Return the (X, Y) coordinate for the center point of the cell that contains the specified text.  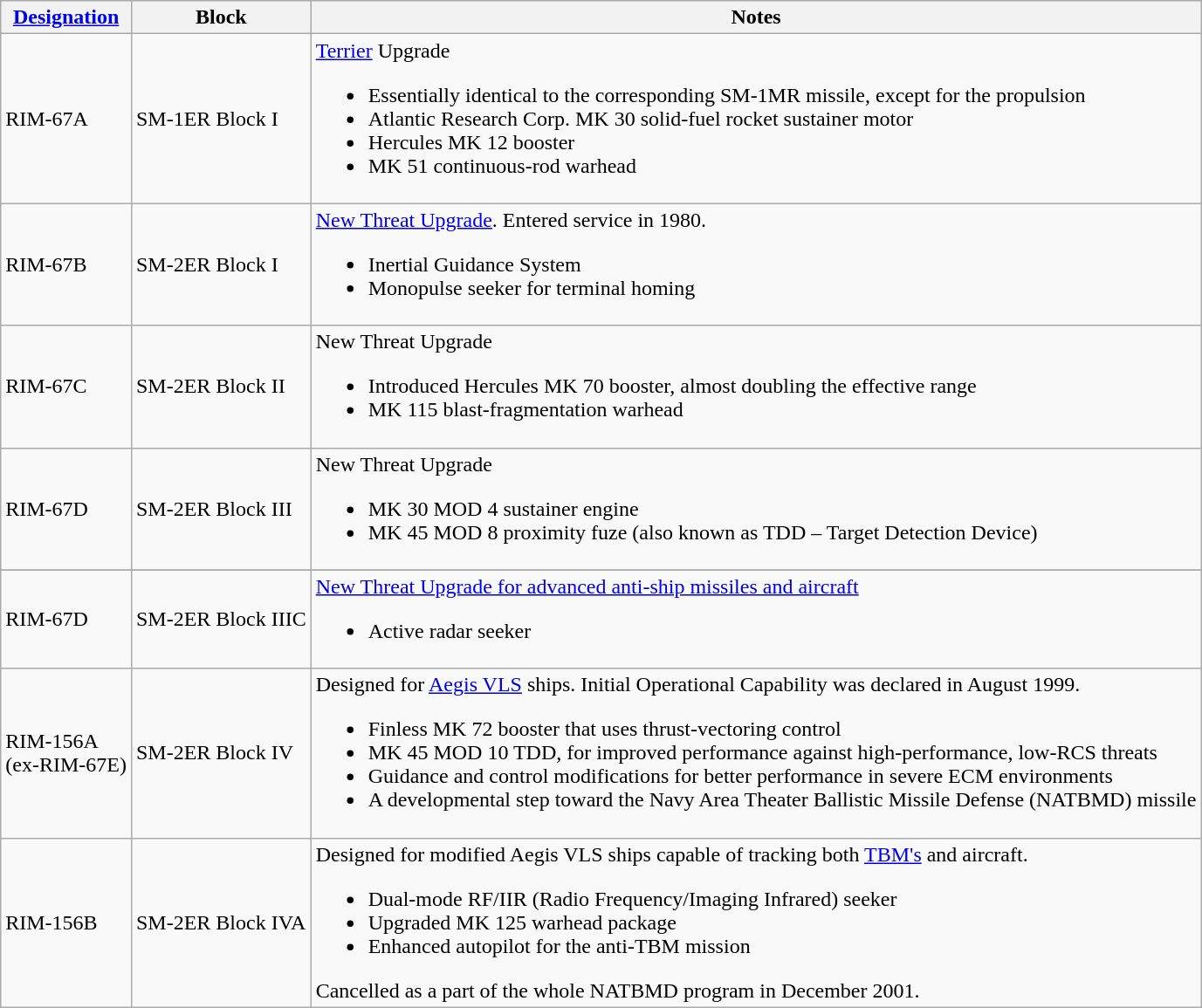
RIM-67C (66, 387)
SM-2ER Block III (221, 509)
SM-2ER Block IIIC (221, 620)
Designation (66, 17)
SM-2ER Block IVA (221, 922)
RIM-156A(ex-RIM-67E) (66, 753)
SM-2ER Block I (221, 264)
Block (221, 17)
RIM-67B (66, 264)
New Threat Upgrade. Entered service in 1980.Inertial Guidance SystemMonopulse seeker for terminal homing (756, 264)
Notes (756, 17)
New Threat UpgradeMK 30 MOD 4 sustainer engineMK 45 MOD 8 proximity fuze (also known as TDD – Target Detection Device) (756, 509)
RIM-156B (66, 922)
SM-2ER Block IV (221, 753)
New Threat Upgrade for advanced anti-ship missiles and aircraftActive radar seeker (756, 620)
SM-2ER Block II (221, 387)
SM-1ER Block I (221, 119)
New Threat UpgradeIntroduced Hercules MK 70 booster, almost doubling the effective rangeMK 115 blast-fragmentation warhead (756, 387)
RIM-67A (66, 119)
